Pinpoint the cell where the given text exists, returning its (X, Y) midpoint coordinate. 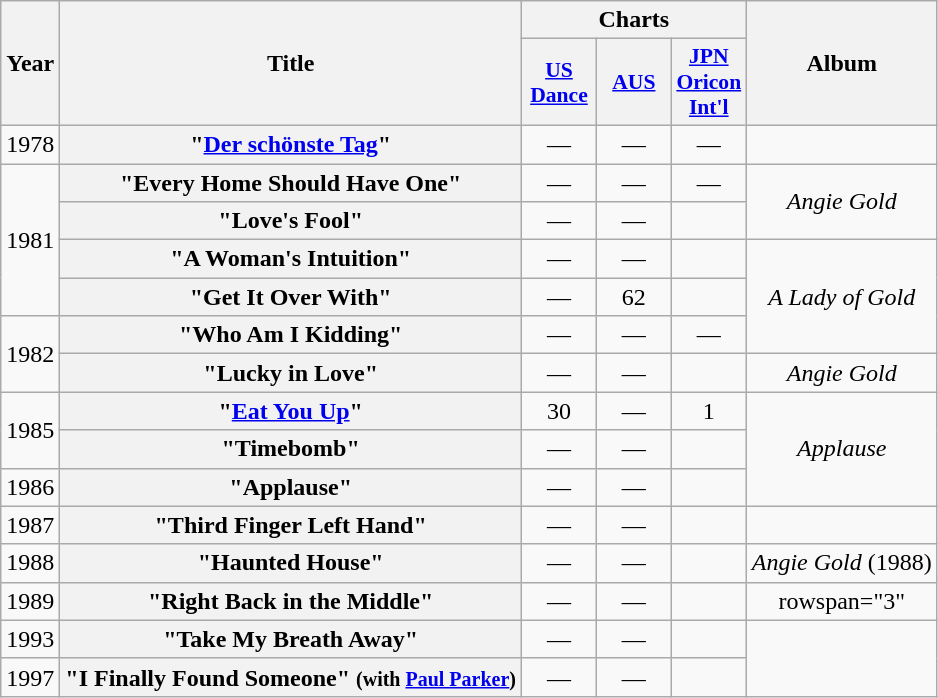
"A Woman's Intuition" (291, 259)
"Take My Breath Away" (291, 639)
AUS (634, 82)
"Lucky in Love" (291, 373)
Applause (842, 449)
Charts (634, 20)
1982 (30, 354)
1981 (30, 240)
"Love's Fool" (291, 221)
1985 (30, 430)
1993 (30, 639)
Album (842, 64)
Angie Gold (1988) (842, 563)
"Get It Over With" (291, 297)
"Haunted House" (291, 563)
1986 (30, 487)
"Third Finger Left Hand" (291, 525)
"Every Home Should Have One" (291, 183)
Year (30, 64)
1997 (30, 677)
rowspan="3" (842, 601)
"I Finally Found Someone" (with Paul Parker) (291, 677)
A Lady of Gold (842, 297)
"Timebomb" (291, 449)
1978 (30, 144)
1987 (30, 525)
1989 (30, 601)
"Applause" (291, 487)
"Der schönste Tag" (291, 144)
1 (708, 411)
USDance (560, 82)
62 (634, 297)
JPN OriconInt'l (708, 82)
Title (291, 64)
1988 (30, 563)
30 (560, 411)
"Who Am I Kidding" (291, 335)
"Right Back in the Middle" (291, 601)
"Eat You Up" (291, 411)
